Output the (x, y) coordinate of the center of the cell containing the given text.  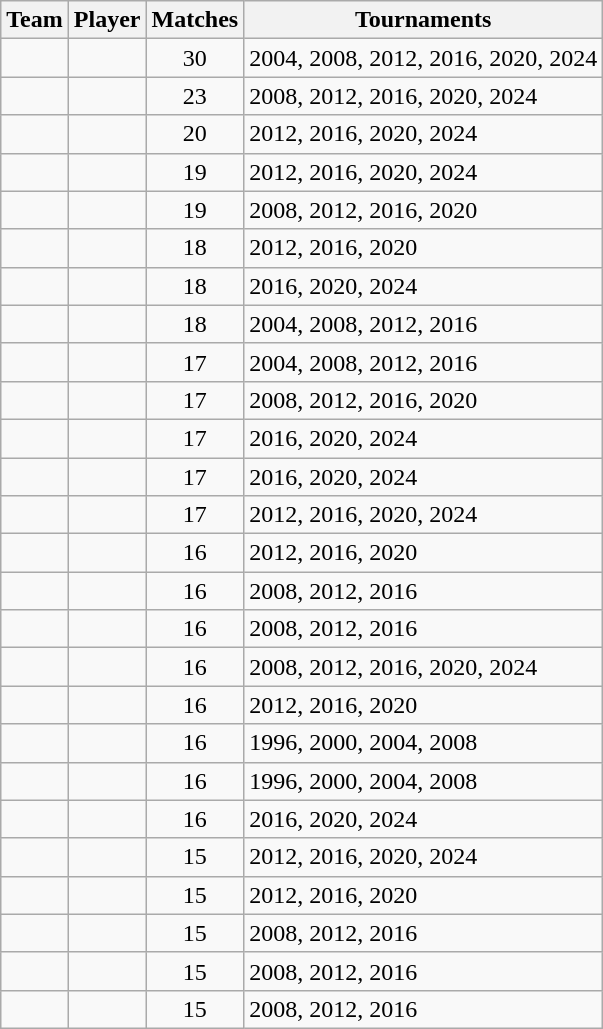
Tournaments (424, 20)
Matches (195, 20)
2004, 2008, 2012, 2016, 2020, 2024 (424, 58)
20 (195, 134)
23 (195, 96)
Player (107, 20)
Team (35, 20)
30 (195, 58)
